Provide the (X, Y) coordinate of the cell's center where the given text is located.  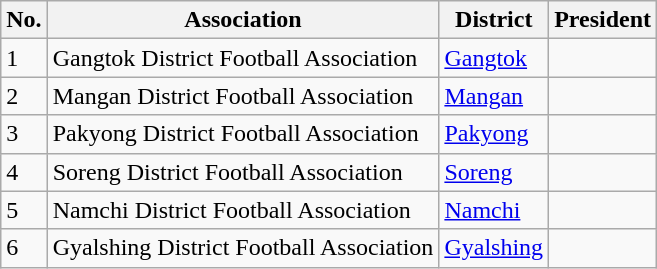
6 (24, 248)
Mangan (494, 96)
Association (243, 20)
Soreng (494, 172)
Gyalshing (494, 248)
Namchi District Football Association (243, 210)
4 (24, 172)
Gangtok (494, 58)
2 (24, 96)
District (494, 20)
Mangan District Football Association (243, 96)
Pakyong District Football Association (243, 134)
No. (24, 20)
3 (24, 134)
Namchi (494, 210)
1 (24, 58)
Soreng District Football Association (243, 172)
Gyalshing District Football Association (243, 248)
Gangtok District Football Association (243, 58)
Pakyong (494, 134)
5 (24, 210)
President (603, 20)
